Search for the cell housing the specified text and yield its (X, Y) center coordinate. 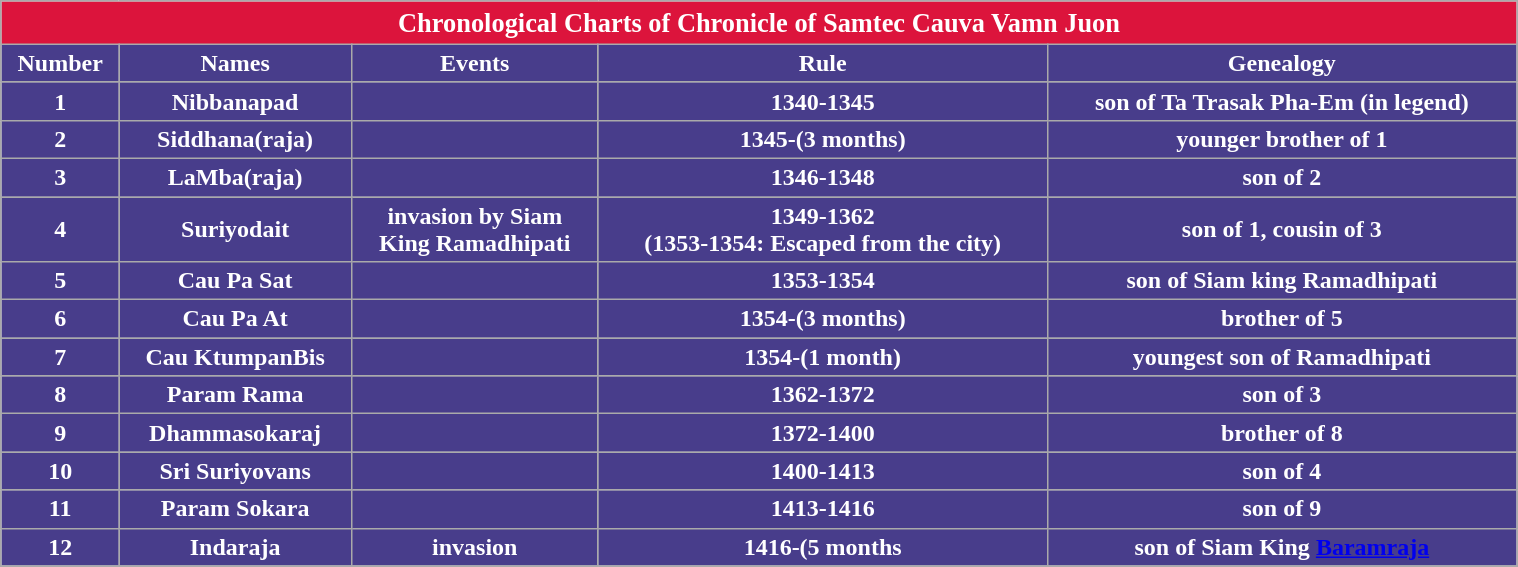
invasion (474, 547)
1413-1416 (822, 509)
9 (60, 433)
Siddhana(raja) (235, 139)
Events (474, 63)
8 (60, 395)
LaMba(raja) (235, 177)
Cau Pa Sat (235, 281)
10 (60, 471)
1349-1362(1353-1354: Escaped from the city) (822, 230)
son of Siam King Baramraja (1282, 547)
Cau Pa At (235, 319)
Names (235, 63)
1345-(3 months) (822, 139)
1362-1372 (822, 395)
Chronological Charts of Chronicle of Samtec Cauva Vamn Juon (758, 23)
1372-1400 (822, 433)
son of 1, cousin of 3 (1282, 230)
Indaraja (235, 547)
brother of 8 (1282, 433)
son of 9 (1282, 509)
Nibbanapad (235, 101)
son of 3 (1282, 395)
11 (60, 509)
youngest son of Ramadhipati (1282, 357)
1346-1348 (822, 177)
Genealogy (1282, 63)
son of Siam king Ramadhipati (1282, 281)
3 (60, 177)
1400-1413 (822, 471)
Dhammasokaraj (235, 433)
Sri Suriyovans (235, 471)
1 (60, 101)
Cau KtumpanBis (235, 357)
12 (60, 547)
younger brother of 1 (1282, 139)
Number (60, 63)
brother of 5 (1282, 319)
1340-1345 (822, 101)
5 (60, 281)
2 (60, 139)
son of 4 (1282, 471)
7 (60, 357)
1353-1354 (822, 281)
Param Rama (235, 395)
1416-(5 months (822, 547)
Suriyodait (235, 230)
1354-(3 months) (822, 319)
Rule (822, 63)
son of Ta Trasak Pha-Em (in legend) (1282, 101)
1354-(1 month) (822, 357)
6 (60, 319)
Param Sokara (235, 509)
son of 2 (1282, 177)
invasion by SiamKing Ramadhipati (474, 230)
4 (60, 230)
